Pinpoint the cell where the given text exists, returning its [x, y] midpoint coordinate. 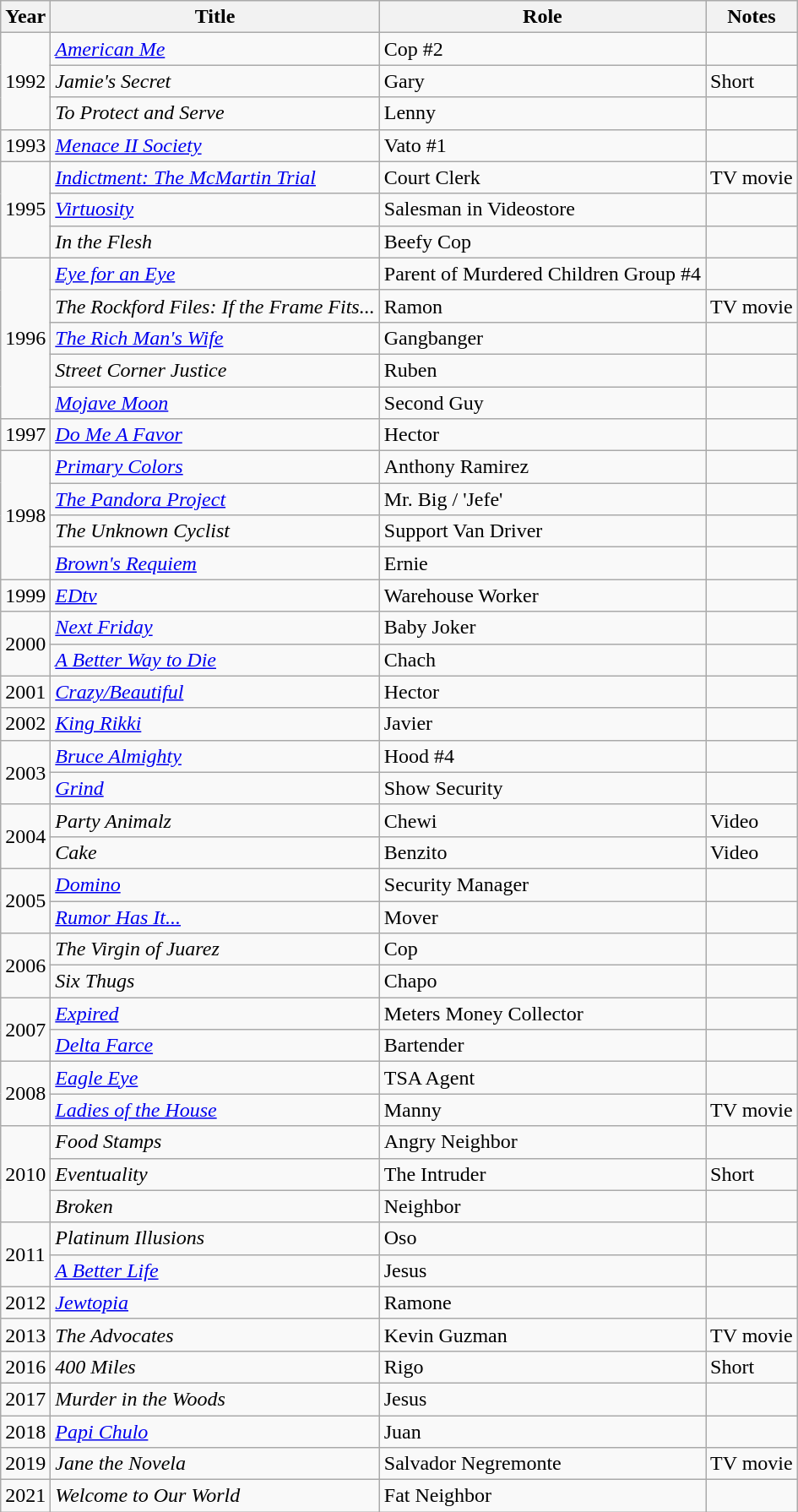
Lenny [542, 113]
Parent of Murdered Children Group #4 [542, 274]
Grind [214, 788]
Cop #2 [542, 49]
Expired [214, 1014]
2008 [25, 1094]
Security Manager [542, 884]
Ruben [542, 370]
2005 [25, 900]
1999 [25, 596]
The Virgin of Juarez [214, 949]
Chewi [542, 820]
Party Animalz [214, 820]
2018 [25, 1432]
Notes [752, 17]
The Rich Man's Wife [214, 338]
EDtv [214, 596]
Meters Money Collector [542, 1014]
Gary [542, 81]
2013 [25, 1335]
Bartender [542, 1046]
Broken [214, 1206]
1995 [25, 209]
Court Clerk [542, 177]
Cop [542, 949]
Show Security [542, 788]
Eventuality [214, 1174]
Second Guy [542, 403]
2010 [25, 1174]
Salvador Negremonte [542, 1464]
To Protect and Serve [214, 113]
Kevin Guzman [542, 1335]
Crazy/Beautiful [214, 692]
Role [542, 17]
1992 [25, 81]
Rumor Has It... [214, 916]
Warehouse Worker [542, 596]
Murder in the Woods [214, 1399]
Welcome to Our World [214, 1496]
Food Stamps [214, 1142]
Do Me A Favor [214, 435]
American Me [214, 49]
2019 [25, 1464]
Ernie [542, 563]
1996 [25, 338]
Chapo [542, 982]
2001 [25, 692]
2007 [25, 1030]
Indictment: The McMartin Trial [214, 177]
Chach [542, 660]
2004 [25, 836]
Year [25, 17]
2012 [25, 1303]
Vato #1 [542, 145]
2016 [25, 1367]
2021 [25, 1496]
Jamie's Secret [214, 81]
Platinum Illusions [214, 1238]
Salesman in Videostore [542, 209]
1998 [25, 515]
Juan [542, 1432]
1997 [25, 435]
Hood #4 [542, 756]
Javier [542, 724]
Benzito [542, 852]
The Pandora Project [214, 499]
Rigo [542, 1367]
Manny [542, 1110]
Virtuosity [214, 209]
Street Corner Justice [214, 370]
In the Flesh [214, 242]
Support Van Driver [542, 531]
Jewtopia [214, 1303]
Eagle Eye [214, 1078]
Eye for an Eye [214, 274]
Angry Neighbor [542, 1142]
Title [214, 17]
Next Friday [214, 628]
Beefy Cop [542, 242]
Ramone [542, 1303]
Anthony Ramirez [542, 467]
Papi Chulo [214, 1432]
King Rikki [214, 724]
Brown's Requiem [214, 563]
Oso [542, 1238]
Mr. Big / 'Jefe' [542, 499]
2006 [25, 965]
Gangbanger [542, 338]
Primary Colors [214, 467]
The Rockford Files: If the Frame Fits... [214, 306]
A Better Life [214, 1270]
The Intruder [542, 1174]
Baby Joker [542, 628]
Ramon [542, 306]
Domino [214, 884]
Ladies of the House [214, 1110]
Six Thugs [214, 982]
2000 [25, 644]
Neighbor [542, 1206]
2017 [25, 1399]
Jane the Novela [214, 1464]
Mojave Moon [214, 403]
Cake [214, 852]
Bruce Almighty [214, 756]
TSA Agent [542, 1078]
2011 [25, 1254]
Menace II Society [214, 145]
Fat Neighbor [542, 1496]
2003 [25, 772]
The Unknown Cyclist [214, 531]
400 Miles [214, 1367]
1993 [25, 145]
A Better Way to Die [214, 660]
The Advocates [214, 1335]
Mover [542, 916]
2002 [25, 724]
Delta Farce [214, 1046]
